For the text-containing cell, return its midpoint in [X, Y] coordinate format. 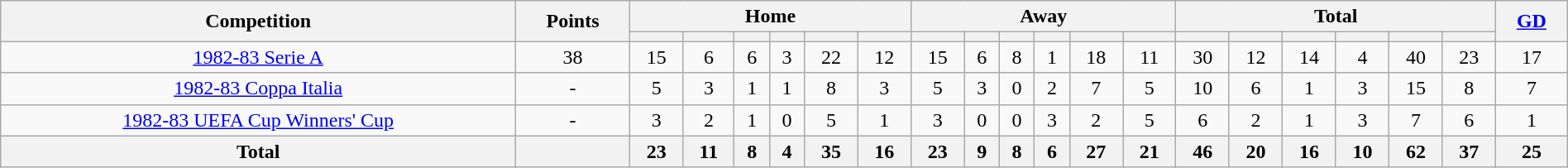
37 [1469, 151]
1982-83 Serie A [258, 57]
Away [1044, 17]
17 [1532, 57]
25 [1532, 151]
22 [831, 57]
30 [1202, 57]
62 [1416, 151]
1982-83 Coppa Italia [258, 89]
1982-83 UEFA Cup Winners' Cup [258, 120]
Competition [258, 22]
Home [771, 17]
14 [1309, 57]
21 [1150, 151]
35 [831, 151]
27 [1096, 151]
18 [1096, 57]
GD [1532, 22]
Points [573, 22]
46 [1202, 151]
20 [1255, 151]
40 [1416, 57]
38 [573, 57]
9 [982, 151]
